Scan for the cell matching the given text and deliver its (X, Y) coordinate at center. 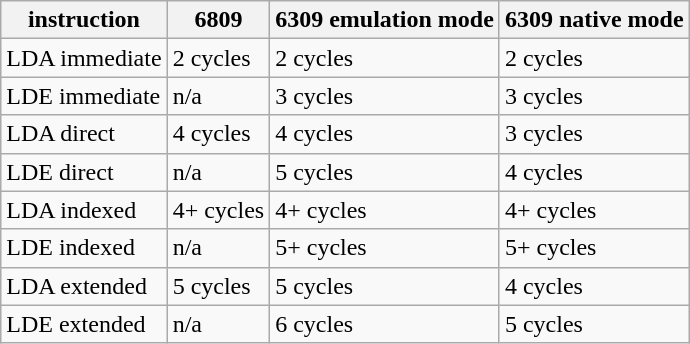
LDA direct (84, 134)
LDE immediate (84, 96)
LDA extended (84, 286)
6309 emulation mode (385, 20)
instruction (84, 20)
LDE extended (84, 324)
6809 (218, 20)
6 cycles (385, 324)
LDE indexed (84, 248)
LDE direct (84, 172)
LDA indexed (84, 210)
6309 native mode (594, 20)
LDA immediate (84, 58)
